Pinpoint the cell where the given text exists, returning its [x, y] midpoint coordinate. 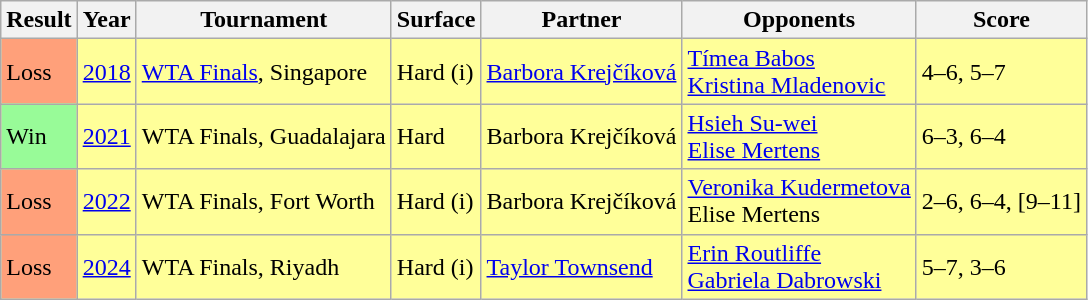
Tournament [264, 20]
2024 [106, 266]
2022 [106, 202]
Win [39, 136]
WTA Finals, Guadalajara [264, 136]
Erin Routliffe Gabriela Dabrowski [799, 266]
Surface [436, 20]
5–7, 3–6 [1001, 266]
Hard [436, 136]
Score [1001, 20]
WTA Finals, Fort Worth [264, 202]
2–6, 6–4, [9–11] [1001, 202]
6–3, 6–4 [1001, 136]
Opponents [799, 20]
2018 [106, 72]
Hsieh Su-wei Elise Mertens [799, 136]
WTA Finals, Riyadh [264, 266]
Veronika Kudermetova Elise Mertens [799, 202]
Tímea Babos Kristina Mladenovic [799, 72]
Year [106, 20]
Partner [582, 20]
WTA Finals, Singapore [264, 72]
Taylor Townsend [582, 266]
Result [39, 20]
2021 [106, 136]
4–6, 5–7 [1001, 72]
